Extract the [x, y] coordinate from the center of the cell holding the provided text.  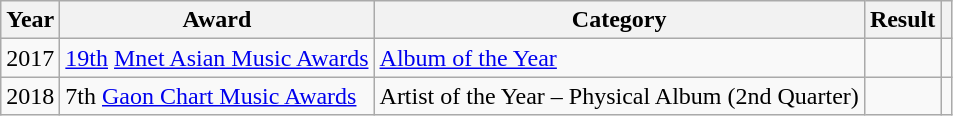
2017 [30, 58]
Album of the Year [619, 58]
19th Mnet Asian Music Awards [217, 58]
Artist of the Year – Physical Album (2nd Quarter) [619, 96]
2018 [30, 96]
7th Gaon Chart Music Awards [217, 96]
Award [217, 20]
Category [619, 20]
Year [30, 20]
Result [902, 20]
